Locate the cell with the specified text and output its (x, y) center coordinate. 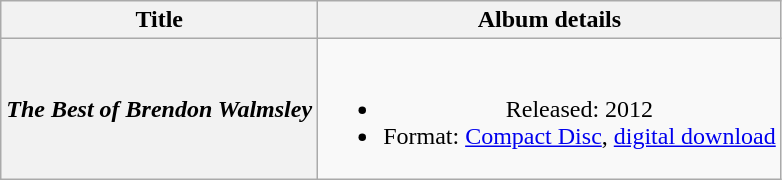
Title (160, 20)
Released: 2012Format: Compact Disc, digital download (550, 109)
Album details (550, 20)
The Best of Brendon Walmsley (160, 109)
